Identify which cell holds the provided text, then report its [X, Y] central coordinate. 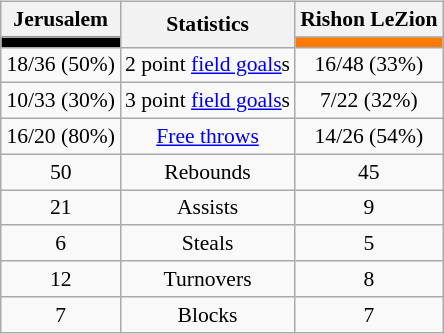
Turnovers [208, 279]
2 point field goalss [208, 65]
Statistics [208, 24]
50 [60, 172]
14/26 (54%) [368, 136]
16/20 (80%) [60, 136]
10/33 (30%) [60, 101]
5 [368, 243]
8 [368, 279]
45 [368, 172]
Assists [208, 208]
18/36 (50%) [60, 65]
Free throws [208, 136]
9 [368, 208]
16/48 (33%) [368, 65]
Rishon LeZion [368, 19]
12 [60, 279]
6 [60, 243]
Blocks [208, 314]
Steals [208, 243]
Rebounds [208, 172]
21 [60, 208]
3 point field goalss [208, 101]
7/22 (32%) [368, 101]
Jerusalem [60, 19]
